Locate the cell with the specified text and output its [x, y] center coordinate. 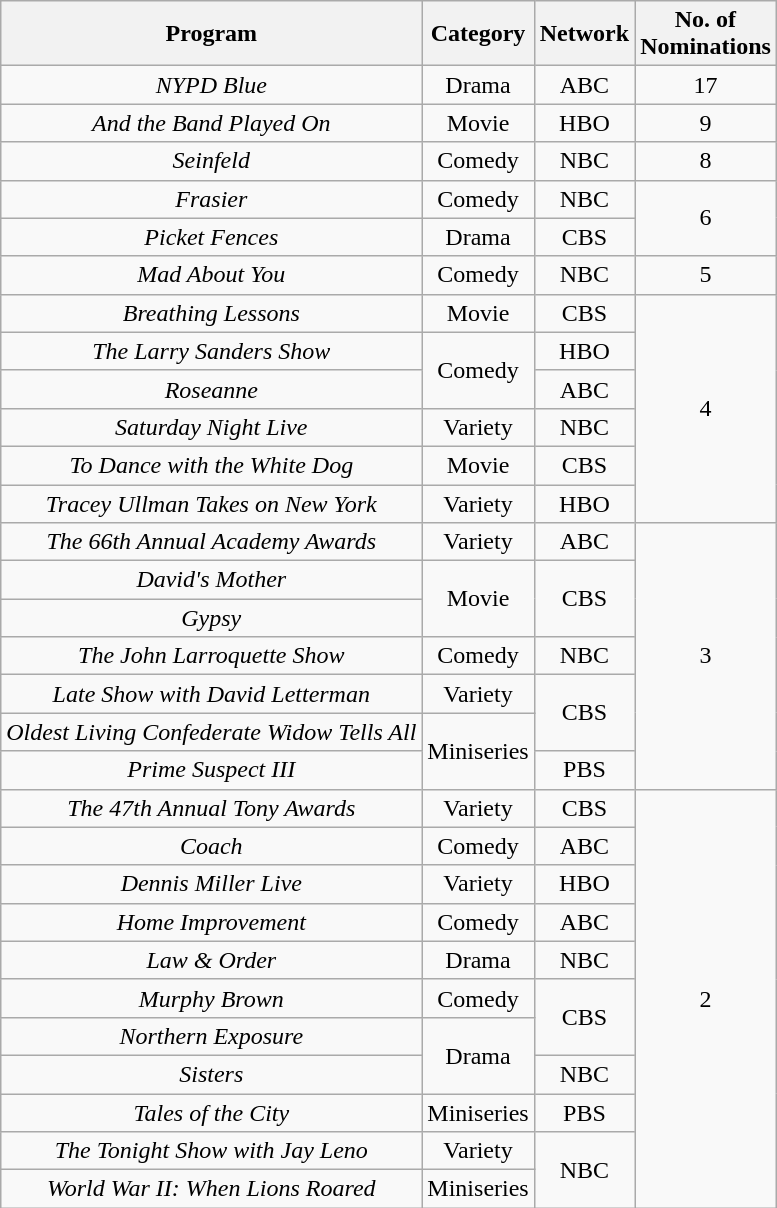
Saturday Night Live [212, 427]
2 [706, 998]
Gypsy [212, 618]
Roseanne [212, 389]
Prime Suspect III [212, 770]
4 [706, 408]
The John Larroquette Show [212, 656]
Home Improvement [212, 922]
Law & Order [212, 960]
To Dance with the White Dog [212, 465]
The Larry Sanders Show [212, 351]
Network [584, 34]
3 [706, 656]
David's Mother [212, 580]
Program [212, 34]
5 [706, 275]
Tracey Ullman Takes on New York [212, 503]
9 [706, 123]
Breathing Lessons [212, 313]
Oldest Living Confederate Widow Tells All [212, 732]
6 [706, 218]
Category [478, 34]
Northern Exposure [212, 1036]
Coach [212, 846]
17 [706, 85]
The 47th Annual Tony Awards [212, 808]
Seinfeld [212, 161]
World War II: When Lions Roared [212, 1189]
8 [706, 161]
Dennis Miller Live [212, 884]
NYPD Blue [212, 85]
Sisters [212, 1074]
The 66th Annual Academy Awards [212, 542]
No. ofNominations [706, 34]
Frasier [212, 199]
Mad About You [212, 275]
The Tonight Show with Jay Leno [212, 1151]
Tales of the City [212, 1113]
Picket Fences [212, 237]
And the Band Played On [212, 123]
Murphy Brown [212, 998]
Late Show with David Letterman [212, 694]
